Capture the cell that displays the provided text and extract its [x, y] central coordinate. 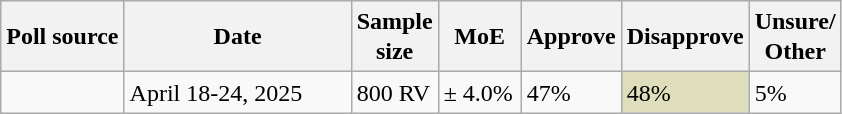
April 18-24, 2025 [238, 92]
Approve [571, 36]
5% [795, 92]
Samplesize [394, 36]
Unsure/Other [795, 36]
Disapprove [685, 36]
48% [685, 92]
800 RV [394, 92]
Date [238, 36]
MoE [480, 36]
± 4.0% [480, 92]
Poll source [62, 36]
47% [571, 92]
